For the text-containing cell, return its midpoint in [X, Y] coordinate format. 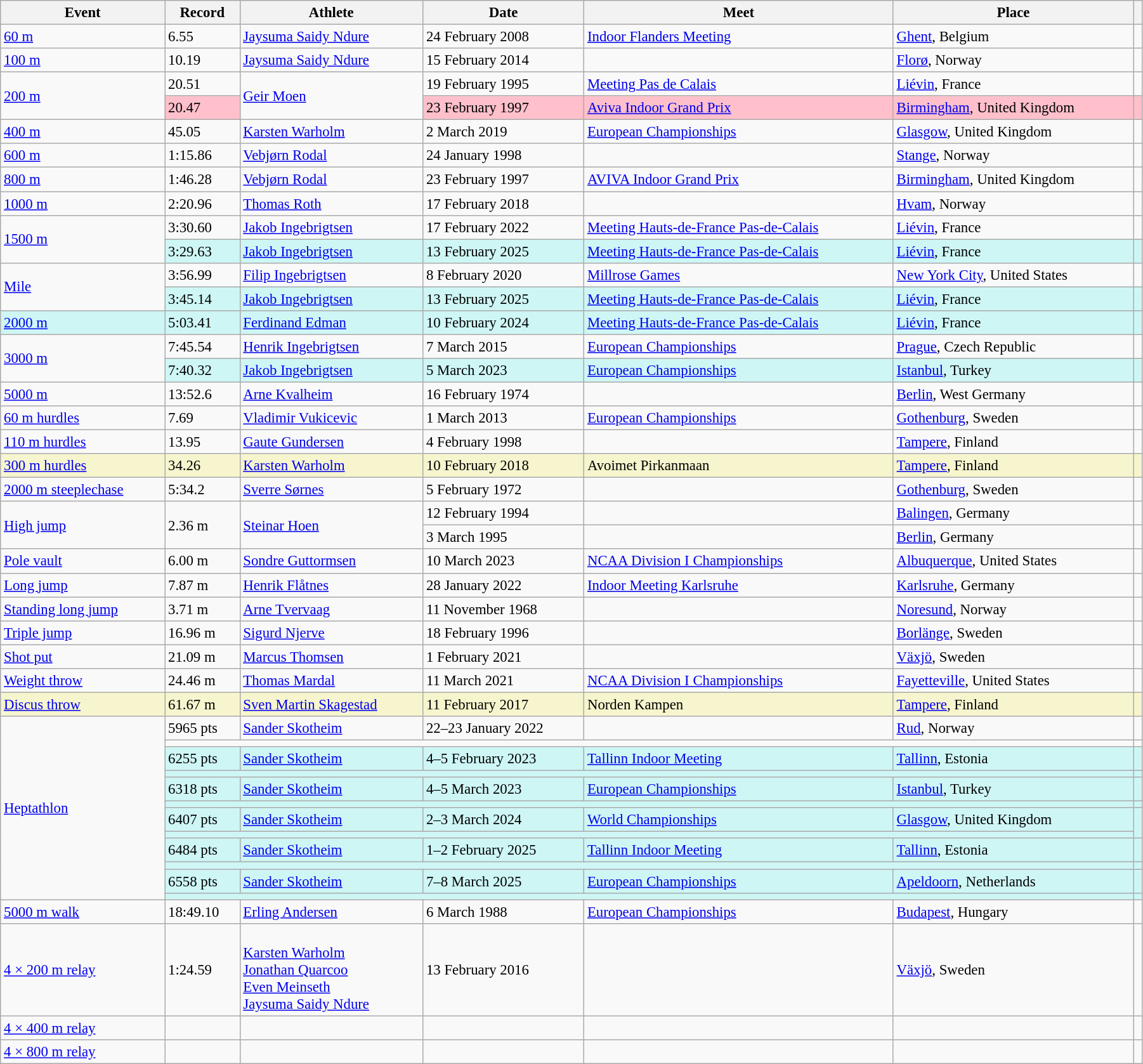
13 February 2016 [504, 969]
Ghent, Belgium [1013, 37]
Meeting Pas de Calais [739, 84]
20.47 [202, 108]
1000 m [82, 204]
Meet [739, 13]
Albuquerque, United States [1013, 562]
200 m [82, 96]
Standing long jump [82, 609]
10.19 [202, 60]
6.00 m [202, 562]
Pole vault [82, 562]
3.71 m [202, 609]
1500 m [82, 239]
600 m [82, 155]
7.69 [202, 418]
7 March 2015 [504, 346]
4 × 400 m relay [82, 1028]
Rud, Norway [1013, 728]
Weight throw [82, 681]
400 m [82, 132]
Karsten WarholmJonathan QuarcooEven MeinsethJaysuma Saidy Ndure [331, 969]
Date [504, 13]
6484 pts [202, 851]
18:49.10 [202, 912]
4 February 1998 [504, 442]
3000 m [82, 358]
6407 pts [202, 820]
20.51 [202, 84]
Heptathlon [82, 808]
24 February 2008 [504, 37]
Florø, Norway [1013, 60]
13.95 [202, 442]
8 February 2020 [504, 275]
Apeldoorn, Netherlands [1013, 881]
5965 pts [202, 728]
4 × 200 m relay [82, 969]
2:20.96 [202, 204]
Henrik Ingebrigtsen [331, 346]
2000 m steeplechase [82, 490]
Geir Moen [331, 96]
1 March 2013 [504, 418]
Norden Kampen [739, 704]
2–3 March 2024 [504, 820]
100 m [82, 60]
300 m hurdles [82, 466]
Henrik Flåtnes [331, 585]
Gaute Gundersen [331, 442]
High jump [82, 525]
3:45.14 [202, 299]
Arne Kvalheim [331, 394]
5 February 1972 [504, 490]
5 March 2023 [504, 371]
22–23 January 2022 [504, 728]
4 × 800 m relay [82, 1052]
15 February 2014 [504, 60]
800 m [82, 180]
Fayetteville, United States [1013, 681]
Borlänge, Sweden [1013, 633]
16 February 1974 [504, 394]
Athlete [331, 13]
28 January 2022 [504, 585]
4–5 February 2023 [504, 759]
Indoor Meeting Karlsruhe [739, 585]
19 February 1995 [504, 84]
6318 pts [202, 789]
Prague, Czech Republic [1013, 346]
6558 pts [202, 881]
17 February 2018 [504, 204]
Karlsruhe, Germany [1013, 585]
10 March 2023 [504, 562]
21.09 m [202, 657]
Long jump [82, 585]
World Championships [739, 820]
110 m hurdles [82, 442]
Filip Ingebrigtsen [331, 275]
Avoimet Pirkanmaan [739, 466]
3:56.99 [202, 275]
34.26 [202, 466]
Mile [82, 287]
Stange, Norway [1013, 155]
6.55 [202, 37]
Millrose Games [739, 275]
Berlin, West Germany [1013, 394]
4–5 March 2023 [504, 789]
16.96 m [202, 633]
Marcus Thomsen [331, 657]
2 March 2019 [504, 132]
New York City, United States [1013, 275]
6255 pts [202, 759]
1:46.28 [202, 180]
Hvam, Norway [1013, 204]
Budapest, Hungary [1013, 912]
7:40.32 [202, 371]
11 November 1968 [504, 609]
1–2 February 2025 [504, 851]
Place [1013, 13]
6 March 1988 [504, 912]
Indoor Flanders Meeting [739, 37]
Sven Martin Skagestad [331, 704]
17 February 2022 [504, 227]
Sigurd Njerve [331, 633]
18 February 1996 [504, 633]
Balingen, Germany [1013, 513]
61.67 m [202, 704]
1 February 2021 [504, 657]
3 March 1995 [504, 537]
Thomas Mardal [331, 681]
10 February 2024 [504, 323]
5000 m walk [82, 912]
Ferdinand Edman [331, 323]
Shot put [82, 657]
Sondre Guttormsen [331, 562]
5:03.41 [202, 323]
10 February 2018 [504, 466]
60 m [82, 37]
3:30.60 [202, 227]
12 February 1994 [504, 513]
45.05 [202, 132]
2.36 m [202, 525]
7–8 March 2025 [504, 881]
60 m hurdles [82, 418]
5:34.2 [202, 490]
1:15.86 [202, 155]
Aviva Indoor Grand Prix [739, 108]
24.46 m [202, 681]
Record [202, 13]
Event [82, 13]
AVIVA Indoor Grand Prix [739, 180]
3:29.63 [202, 251]
7:45.54 [202, 346]
13:52.6 [202, 394]
Noresund, Norway [1013, 609]
5000 m [82, 394]
24 January 1998 [504, 155]
2000 m [82, 323]
Arne Tvervaag [331, 609]
Berlin, Germany [1013, 537]
Thomas Roth [331, 204]
Vladimir Vukicevic [331, 418]
Erling Andersen [331, 912]
Sverre Sørnes [331, 490]
1:24.59 [202, 969]
Triple jump [82, 633]
11 February 2017 [504, 704]
11 March 2021 [504, 681]
Discus throw [82, 704]
Steinar Hoen [331, 525]
7.87 m [202, 585]
